Identify which cell holds the provided text, then report its [x, y] central coordinate. 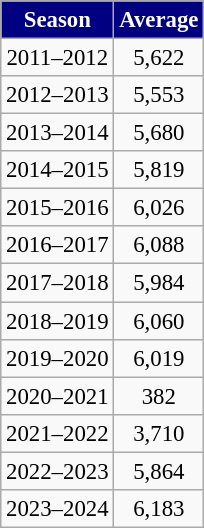
5,680 [159, 133]
2020–2021 [58, 396]
6,019 [159, 358]
6,026 [159, 208]
6,088 [159, 245]
5,819 [159, 170]
6,060 [159, 321]
5,984 [159, 283]
2015–2016 [58, 208]
Season [58, 20]
2014–2015 [58, 170]
3,710 [159, 433]
2011–2012 [58, 58]
5,864 [159, 471]
2019–2020 [58, 358]
382 [159, 396]
2013–2014 [58, 133]
2012–2013 [58, 95]
5,622 [159, 58]
2018–2019 [58, 321]
6,183 [159, 509]
Average [159, 20]
2022–2023 [58, 471]
2017–2018 [58, 283]
2016–2017 [58, 245]
5,553 [159, 95]
2023–2024 [58, 509]
2021–2022 [58, 433]
